Capture the cell that displays the provided text and extract its [X, Y] central coordinate. 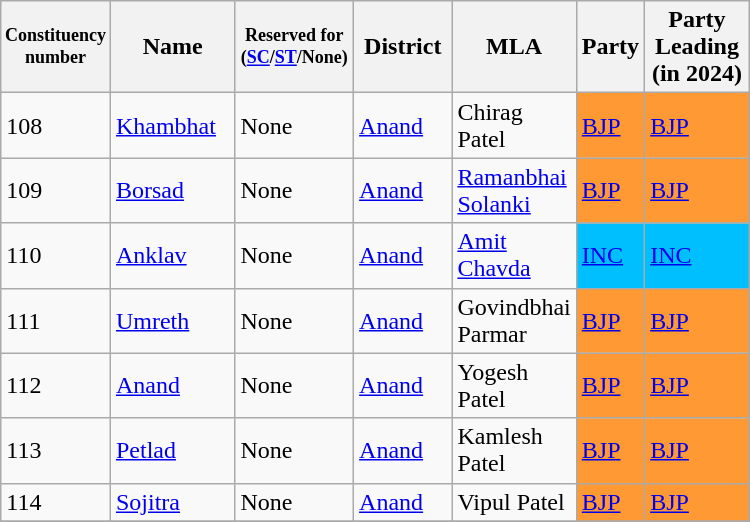
109 [56, 190]
Khambhat [172, 126]
Borsad [172, 190]
Party [610, 47]
114 [56, 502]
Anklav [172, 256]
110 [56, 256]
Vipul Patel [514, 502]
111 [56, 320]
Ramanbhai Solanki [514, 190]
MLA [514, 47]
Petlad [172, 450]
Govindbhai Parmar [514, 320]
108 [56, 126]
113 [56, 450]
Reserved for (SC/ST/None) [294, 47]
Umreth [172, 320]
Kamlesh Patel [514, 450]
Sojitra [172, 502]
District [403, 47]
Chirag Patel [514, 126]
Yogesh Patel [514, 386]
Party Leading(in 2024) [698, 47]
112 [56, 386]
Constituency number [56, 47]
Name [172, 47]
Amit Chavda [514, 256]
